Detect which cell encompasses the target text, then output its [x, y] center coordinate. 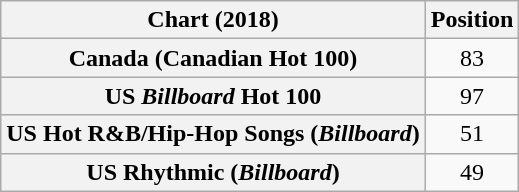
97 [472, 96]
Canada (Canadian Hot 100) [213, 58]
51 [472, 134]
US Hot R&B/Hip-Hop Songs (Billboard) [213, 134]
49 [472, 172]
83 [472, 58]
US Billboard Hot 100 [213, 96]
Chart (2018) [213, 20]
US Rhythmic (Billboard) [213, 172]
Position [472, 20]
